From the cell containing the given text, extract its center point as (x, y) coordinate. 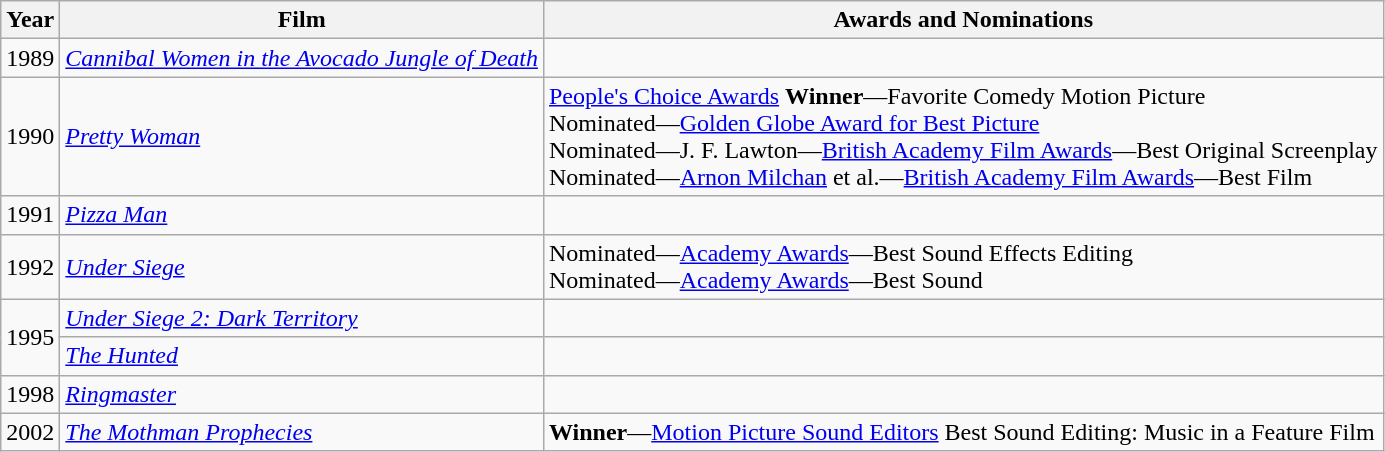
1990 (30, 136)
1989 (30, 58)
The Hunted (302, 356)
Under Siege (302, 266)
Film (302, 20)
1991 (30, 215)
1995 (30, 337)
Ringmaster (302, 394)
Cannibal Women in the Avocado Jungle of Death (302, 58)
Year (30, 20)
Under Siege 2: Dark Territory (302, 318)
Awards and Nominations (963, 20)
1992 (30, 266)
2002 (30, 432)
1998 (30, 394)
Pizza Man (302, 215)
Pretty Woman (302, 136)
The Mothman Prophecies (302, 432)
Winner—Motion Picture Sound Editors Best Sound Editing: Music in a Feature Film (963, 432)
Nominated—Academy Awards—Best Sound Effects Editing Nominated—Academy Awards—Best Sound (963, 266)
